Return [x, y] of the center of cell containing provided text 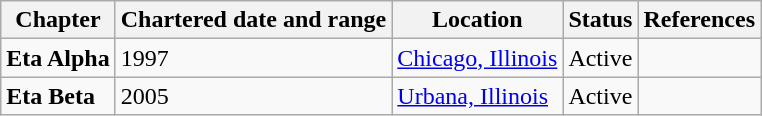
Urbana, Illinois [478, 96]
Chartered date and range [254, 20]
1997 [254, 58]
Chapter [58, 20]
Status [600, 20]
References [700, 20]
Eta Beta [58, 96]
Eta Alpha [58, 58]
Chicago, Illinois [478, 58]
Location [478, 20]
2005 [254, 96]
